Capture the cell that displays the provided text and extract its (X, Y) central coordinate. 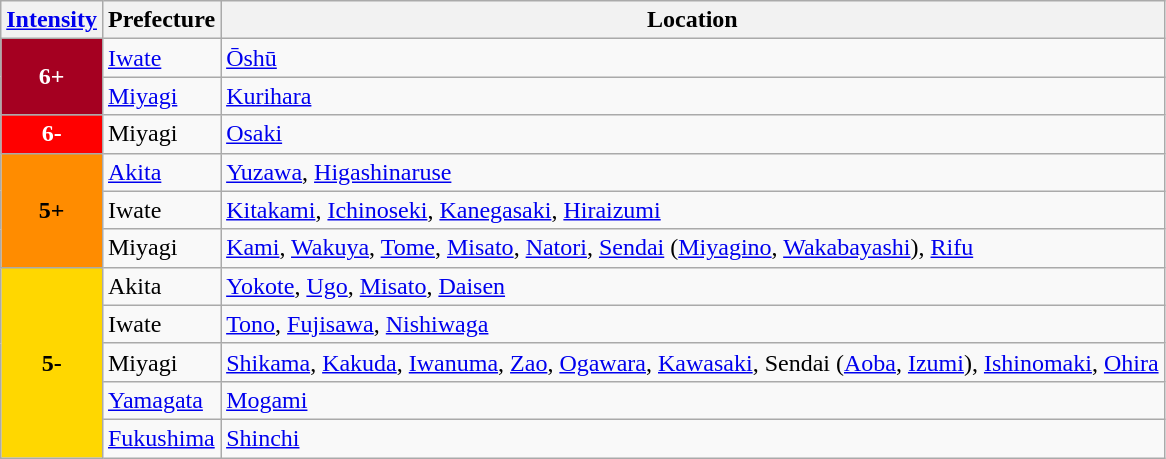
Ōshū (693, 58)
6+ (52, 77)
Osaki (693, 134)
Shinchi (693, 438)
5- (52, 362)
Kitakami, Ichinoseki, Kanegasaki, Hiraizumi (693, 210)
Intensity (52, 20)
Yuzawa, Higashinaruse (693, 172)
6- (52, 134)
Yokote, Ugo, Misato, Daisen (693, 286)
Location (693, 20)
Prefecture (161, 20)
Mogami (693, 400)
5+ (52, 210)
Tono, Fujisawa, Nishiwaga (693, 324)
Kami, Wakuya, Tome, Misato, Natori, Sendai (Miyagino, Wakabayashi), Rifu (693, 248)
Shikama, Kakuda, Iwanuma, Zao, Ogawara, Kawasaki, Sendai (Aoba, Izumi), Ishinomaki, Ohira (693, 362)
Kurihara (693, 96)
Fukushima (161, 438)
Yamagata (161, 400)
